Extract the [X, Y] coordinate from the center of the cell holding the provided text.  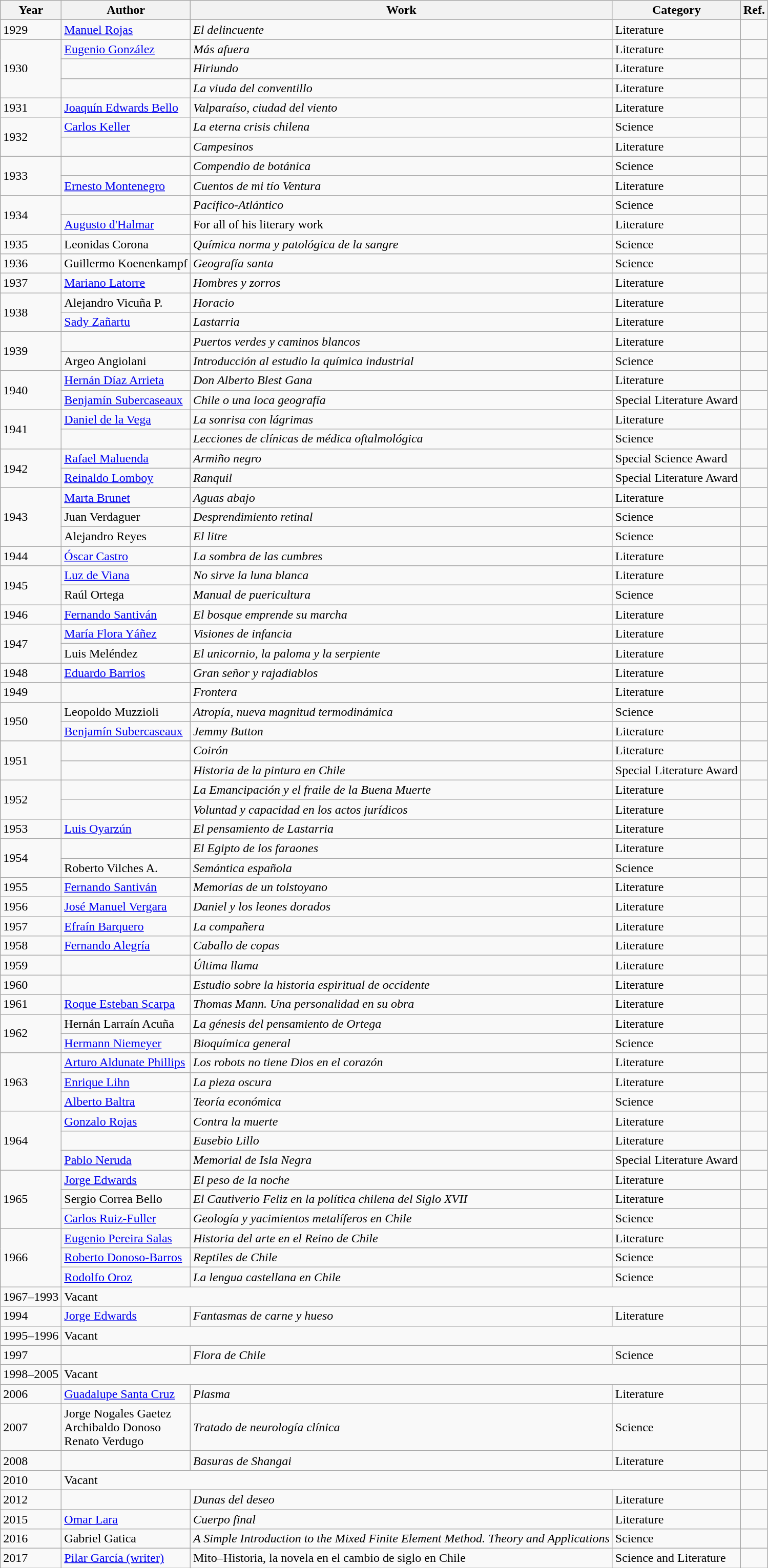
Rodolfo Oroz [126, 1277]
Compendio de botánica [401, 166]
Gonzalo Rojas [126, 1121]
2012 [31, 1499]
Hiriundo [401, 69]
1956 [31, 907]
Geología y yacimientos metalíferos en Chile [401, 1219]
1994 [31, 1316]
La lengua castellana en Chile [401, 1277]
La Emancipación y el fraile de la Buena Muerte [401, 790]
La pieza oscura [401, 1082]
No sirve la luna blanca [401, 576]
Fantasmas de carne y hueso [401, 1316]
Armiño negro [401, 458]
Flora de Chile [401, 1355]
Horacio [401, 303]
María Flora Yáñez [126, 634]
1931 [31, 108]
El Cautiverio Feliz en la política chilena del Siglo XVII [401, 1199]
Frontera [401, 692]
Chile o una loca geografía [401, 400]
Dunas del deseo [401, 1499]
Guillermo Koenenkampf [126, 264]
1998–2005 [31, 1374]
1965 [31, 1199]
Luis Oyarzún [126, 829]
El peso de la noche [401, 1179]
Tratado de neurología clínica [401, 1427]
Mito–Historia, la novela en el cambio de siglo en Chile [401, 1558]
1954 [31, 858]
Fernando Alegría [126, 946]
1997 [31, 1355]
1949 [31, 692]
2010 [31, 1480]
Caballo de copas [401, 946]
Valparaíso, ciudad del viento [401, 108]
El delincuente [401, 30]
Introducción al estudio la química industrial [401, 361]
Luz de Viana [126, 576]
2007 [31, 1427]
Teoría económica [401, 1101]
Enrique Lihn [126, 1082]
Work [401, 10]
Memorias de un tolstoyano [401, 887]
Mariano Latorre [126, 283]
Hernán Díaz Arrieta [126, 380]
1933 [31, 176]
Aguas abajo [401, 497]
1951 [31, 760]
Juan Verdaguer [126, 517]
1937 [31, 283]
2017 [31, 1558]
Pablo Neruda [126, 1160]
Eduardo Barrios [126, 673]
El Egipto de los faraones [401, 848]
Química norma y patológica de la sangre [401, 244]
1950 [31, 722]
1952 [31, 799]
1953 [31, 829]
1962 [31, 1033]
Atropía, nueva magnitud termodinámica [401, 712]
1966 [31, 1258]
Special Science Award [676, 458]
Bioquímica general [401, 1043]
1961 [31, 1004]
Ernesto Montenegro [126, 185]
Category [676, 10]
Roberto Donoso-Barros [126, 1258]
Pacífico-Atlántico [401, 205]
Roque Esteban Scarpa [126, 1004]
2006 [31, 1394]
1929 [31, 30]
Historia del arte en el Reino de Chile [401, 1238]
Puertos verdes y caminos blancos [401, 342]
1948 [31, 673]
Los robots no tiene Dios en el corazón [401, 1063]
Manual de puericultura [401, 595]
1938 [31, 312]
For all of his literary work [401, 224]
El litre [401, 536]
Augusto d'Halmar [126, 224]
Don Alberto Blest Gana [401, 380]
La sombra de las cumbres [401, 556]
1958 [31, 946]
Alejandro Vicuña P. [126, 303]
Ref. [754, 10]
Voluntad y capacidad en los actos jurídicos [401, 809]
1947 [31, 644]
2008 [31, 1460]
1939 [31, 351]
Hermann Niemeyer [126, 1043]
1955 [31, 887]
Omar Lara [126, 1519]
La génesis del pensamiento de Ortega [401, 1024]
Sady Zañartu [126, 322]
El unicornio, la paloma y la serpiente [401, 653]
La viuda del conventillo [401, 88]
Cuerpo final [401, 1519]
1935 [31, 244]
El pensamiento de Lastarria [401, 829]
Óscar Castro [126, 556]
1936 [31, 264]
1932 [31, 137]
Plasma [401, 1394]
1967–1993 [31, 1297]
1995–1996 [31, 1336]
1943 [31, 517]
Semántica española [401, 868]
1942 [31, 468]
Efraín Barquero [126, 926]
El bosque emprende su marcha [401, 615]
Eugenio Pereira Salas [126, 1238]
Joaquín Edwards Bello [126, 108]
Marta Brunet [126, 497]
La compañera [401, 926]
Thomas Mann. Una personalidad en su obra [401, 1004]
Contra la muerte [401, 1121]
1944 [31, 556]
Gran señor y rajadiablos [401, 673]
Jorge Nogales GaetezArchibaldo DonosoRenato Verdugo [126, 1427]
José Manuel Vergara [126, 907]
Memorial de Isla Negra [401, 1160]
Carlos Keller [126, 127]
Carlos Ruiz-Fuller [126, 1219]
Guadalupe Santa Cruz [126, 1394]
Visiones de infancia [401, 634]
Luis Meléndez [126, 653]
Eugenio González [126, 49]
Alberto Baltra [126, 1101]
Cuentos de mi tío Ventura [401, 185]
Leonidas Corona [126, 244]
1963 [31, 1082]
Más afuera [401, 49]
Hombres y zorros [401, 283]
Geografía santa [401, 264]
Leopoldo Muzzioli [126, 712]
Coirón [401, 751]
Year [31, 10]
Desprendimiento retinal [401, 517]
1941 [31, 429]
Lastarria [401, 322]
A Simple Introduction to the Mixed Finite Element Method. Theory and Applications [401, 1539]
Alejandro Reyes [126, 536]
Daniel y los leones dorados [401, 907]
1957 [31, 926]
1960 [31, 985]
Jemmy Button [401, 731]
Eusebio Lillo [401, 1140]
1959 [31, 965]
Raúl Ortega [126, 595]
1946 [31, 615]
Historia de la pintura en Chile [401, 770]
1945 [31, 585]
Reinaldo Lomboy [126, 478]
2015 [31, 1519]
Campesinos [401, 146]
1940 [31, 390]
Manuel Rojas [126, 30]
Ranquil [401, 478]
1930 [31, 69]
Estudio sobre la historia espiritual de occidente [401, 985]
Reptiles de Chile [401, 1258]
Hernán Larraín Acuña [126, 1024]
Daniel de la Vega [126, 419]
Última llama [401, 965]
Pilar García (writer) [126, 1558]
La eterna crisis chilena [401, 127]
Author [126, 10]
2016 [31, 1539]
La sonrisa con lágrimas [401, 419]
Roberto Vilches A. [126, 868]
1934 [31, 215]
Lecciones de clínicas de médica oftalmológica [401, 439]
Rafael Maluenda [126, 458]
Sergio Correa Bello [126, 1199]
Argeo Angiolani [126, 361]
Arturo Aldunate Phillips [126, 1063]
Gabriel Gatica [126, 1539]
Basuras de Shangai [401, 1460]
Science and Literature [676, 1558]
1964 [31, 1140]
